Output the [x, y] coordinate of the center of the cell containing the given text.  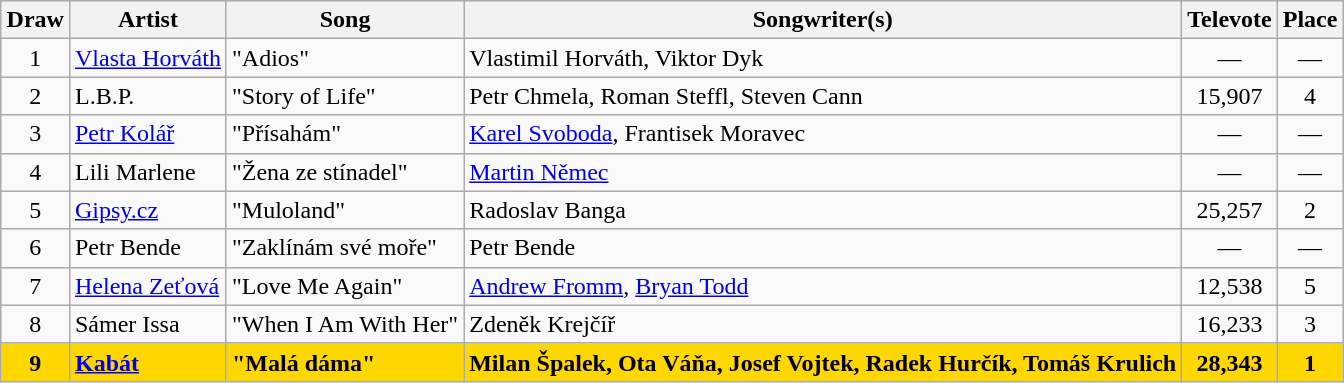
Milan Špalek, Ota Váňa, Josef Vojtek, Radek Hurčík, Tomáš Krulich [823, 362]
"Love Me Again" [344, 286]
L.B.P. [148, 96]
Draw [35, 20]
Songwriter(s) [823, 20]
Zdeněk Krejčíř [823, 324]
"Přísahám" [344, 134]
Sámer Issa [148, 324]
Helena Zeťová [148, 286]
"When I Am With Her" [344, 324]
"Žena ze stínadel" [344, 172]
"Muloland" [344, 210]
25,257 [1230, 210]
16,233 [1230, 324]
7 [35, 286]
28,343 [1230, 362]
Petr Chmela, Roman Steffl, Steven Cann [823, 96]
Vlasta Horváth [148, 58]
"Story of Life" [344, 96]
Vlastimil Horváth, Viktor Dyk [823, 58]
Karel Svoboda, Frantisek Moravec [823, 134]
9 [35, 362]
Kabát [148, 362]
"Adios" [344, 58]
Radoslav Banga [823, 210]
Andrew Fromm, Bryan Todd [823, 286]
Gipsy.cz [148, 210]
15,907 [1230, 96]
Televote [1230, 20]
8 [35, 324]
Place [1310, 20]
12,538 [1230, 286]
Lili Marlene [148, 172]
Artist [148, 20]
"Malá dáma" [344, 362]
Martin Němec [823, 172]
Song [344, 20]
6 [35, 248]
Petr Kolář [148, 134]
"Zaklínám své moře" [344, 248]
